For the text-containing cell, return its midpoint in [x, y] coordinate format. 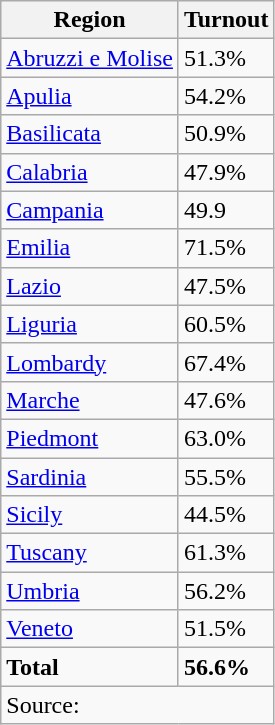
Sardinia [90, 477]
Marche [90, 400]
49.9 [226, 210]
60.5% [226, 324]
56.6% [226, 667]
47.9% [226, 172]
Total [90, 667]
Tuscany [90, 553]
Liguria [90, 324]
47.6% [226, 400]
Campania [90, 210]
44.5% [226, 515]
Umbria [90, 591]
Abruzzi e Molise [90, 58]
54.2% [226, 96]
55.5% [226, 477]
71.5% [226, 248]
Source: [138, 705]
56.2% [226, 591]
Lazio [90, 286]
Piedmont [90, 438]
Basilicata [90, 134]
Region [90, 20]
Apulia [90, 96]
Veneto [90, 629]
51.5% [226, 629]
47.5% [226, 286]
61.3% [226, 553]
Calabria [90, 172]
51.3% [226, 58]
Lombardy [90, 362]
Turnout [226, 20]
Sicily [90, 515]
63.0% [226, 438]
50.9% [226, 134]
67.4% [226, 362]
Emilia [90, 248]
